Determine the (X, Y) coordinate at the center of the cell enclosing the given text.  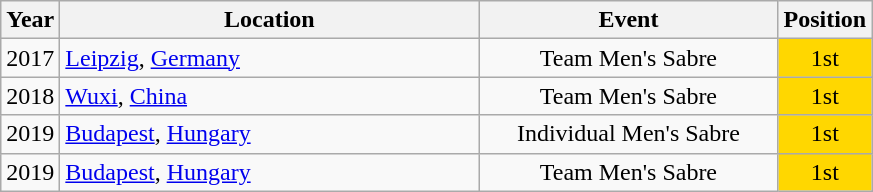
Leipzig, Germany (270, 58)
Position (825, 20)
Individual Men's Sabre (628, 134)
Year (30, 20)
2017 (30, 58)
2018 (30, 96)
Location (270, 20)
Event (628, 20)
Wuxi, China (270, 96)
